Return [X, Y] of the center of cell containing provided text 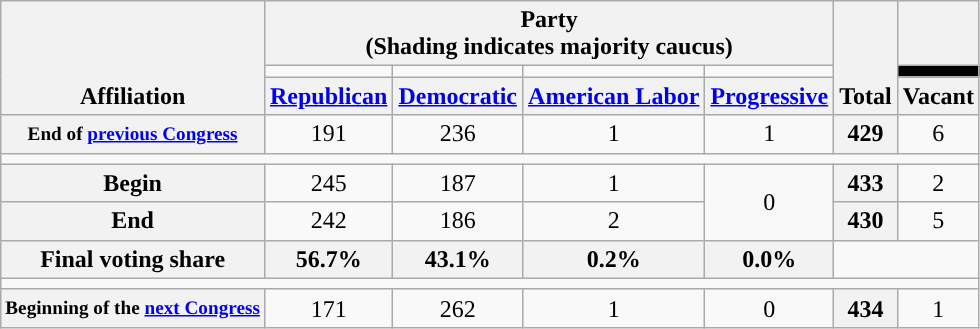
56.7% [328, 259]
Party (Shading indicates majority caucus) [548, 34]
430 [866, 221]
End [133, 221]
186 [458, 221]
6 [938, 134]
Republican [328, 96]
242 [328, 221]
43.1% [458, 259]
End of previous Congress [133, 134]
Affiliation [133, 58]
171 [328, 308]
429 [866, 134]
187 [458, 183]
5 [938, 221]
0.2% [614, 259]
434 [866, 308]
191 [328, 134]
Begin [133, 183]
Vacant [938, 96]
Total [866, 58]
0.0% [770, 259]
433 [866, 183]
Democratic [458, 96]
Beginning of the next Congress [133, 308]
236 [458, 134]
American Labor [614, 96]
Final voting share [133, 259]
Progressive [770, 96]
262 [458, 308]
245 [328, 183]
